Capture the cell that displays the provided text and extract its (X, Y) central coordinate. 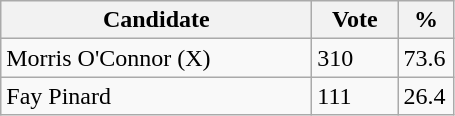
Candidate (156, 20)
310 (355, 58)
26.4 (426, 96)
% (426, 20)
73.6 (426, 58)
111 (355, 96)
Morris O'Connor (X) (156, 58)
Fay Pinard (156, 96)
Vote (355, 20)
